Search for the cell housing the specified text and yield its (x, y) center coordinate. 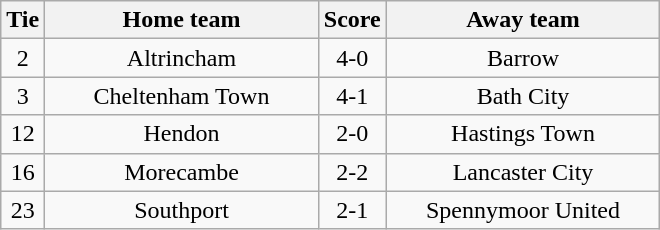
12 (23, 134)
Hendon (182, 134)
16 (23, 172)
Bath City (523, 96)
2-1 (352, 210)
Morecambe (182, 172)
Home team (182, 20)
2 (23, 58)
Spennymoor United (523, 210)
Hastings Town (523, 134)
Tie (23, 20)
Lancaster City (523, 172)
Southport (182, 210)
Cheltenham Town (182, 96)
23 (23, 210)
Altrincham (182, 58)
4-1 (352, 96)
Score (352, 20)
2-0 (352, 134)
Barrow (523, 58)
2-2 (352, 172)
4-0 (352, 58)
3 (23, 96)
Away team (523, 20)
